Identify which cell holds the provided text, then report its (X, Y) central coordinate. 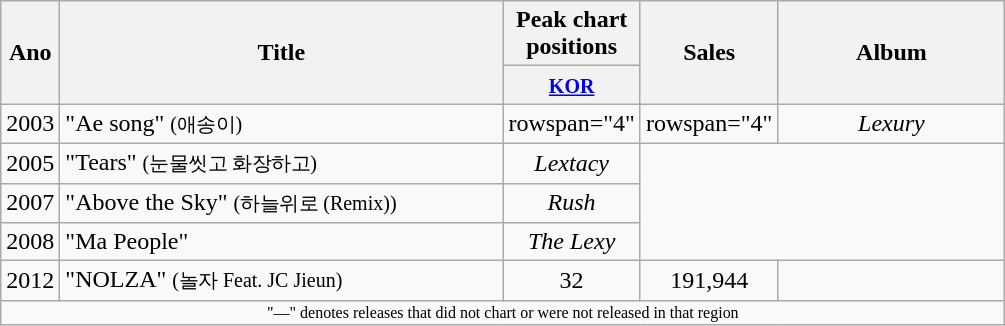
2007 (30, 203)
2012 (30, 281)
191,944 (709, 281)
"Tears" (눈물씻고 화장하고) (282, 163)
"Ma People" (282, 242)
"Ae song" (애송이) (282, 124)
2008 (30, 242)
KOR (572, 85)
Rush (572, 203)
"Above the Sky" (하늘위로 (Remix)) (282, 203)
Title (282, 52)
32 (572, 281)
Peak chart positions (572, 34)
Lexury (892, 124)
"—" denotes releases that did not chart or were not released in that region (503, 312)
"NOLZA" (놀자 Feat. JC Jieun) (282, 281)
Ano (30, 52)
2005 (30, 163)
The Lexy (572, 242)
Sales (709, 52)
Lextacy (572, 163)
Album (892, 52)
2003 (30, 124)
